Extract the (x, y) coordinate from the center of the cell holding the provided text.  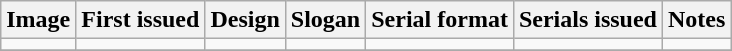
Serial format (440, 20)
Slogan (325, 20)
First issued (140, 20)
Serials issued (588, 20)
Image (38, 20)
Design (245, 20)
Notes (696, 20)
